Determine the [X, Y] coordinate at the center of the cell enclosing the given text.  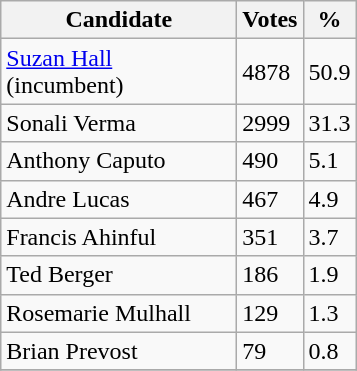
2999 [270, 123]
50.9 [330, 72]
Brian Prevost [119, 351]
4.9 [330, 199]
5.1 [330, 161]
Candidate [119, 20]
Andre Lucas [119, 199]
0.8 [330, 351]
Rosemarie Mulhall [119, 313]
Francis Ahinful [119, 237]
Suzan Hall (incumbent) [119, 72]
3.7 [330, 237]
351 [270, 237]
% [330, 20]
31.3 [330, 123]
Anthony Caputo [119, 161]
Sonali Verma [119, 123]
1.3 [330, 313]
129 [270, 313]
1.9 [330, 275]
490 [270, 161]
Votes [270, 20]
Ted Berger [119, 275]
79 [270, 351]
467 [270, 199]
4878 [270, 72]
186 [270, 275]
